Find where the given text appears and provide that cell's center as [X, Y] coordinate. 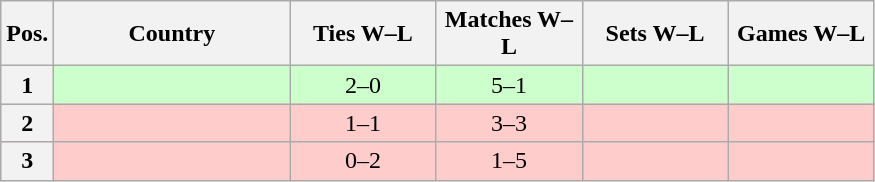
Sets W–L [655, 34]
Games W–L [801, 34]
3–3 [509, 123]
1–1 [363, 123]
3 [28, 161]
5–1 [509, 85]
0–2 [363, 161]
Country [172, 34]
Matches W–L [509, 34]
2–0 [363, 85]
Pos. [28, 34]
1 [28, 85]
Ties W–L [363, 34]
2 [28, 123]
1–5 [509, 161]
